Locate the cell with the specified text and output its (x, y) center coordinate. 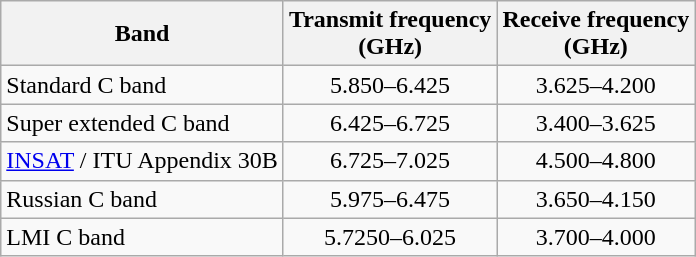
5.975–6.475 (390, 199)
3.650–4.150 (596, 199)
Super extended C band (142, 123)
INSAT / ITU Appendix 30B (142, 161)
Band (142, 34)
6.425–6.725 (390, 123)
3.700–4.000 (596, 237)
LMI C band (142, 237)
Transmit frequency(GHz) (390, 34)
Standard C band (142, 85)
3.400–3.625 (596, 123)
5.850–6.425 (390, 85)
6.725–7.025 (390, 161)
5.7250–6.025 (390, 237)
Russian C band (142, 199)
Receive frequency(GHz) (596, 34)
4.500–4.800 (596, 161)
3.625–4.200 (596, 85)
